Capture the cell that displays the provided text and extract its (x, y) central coordinate. 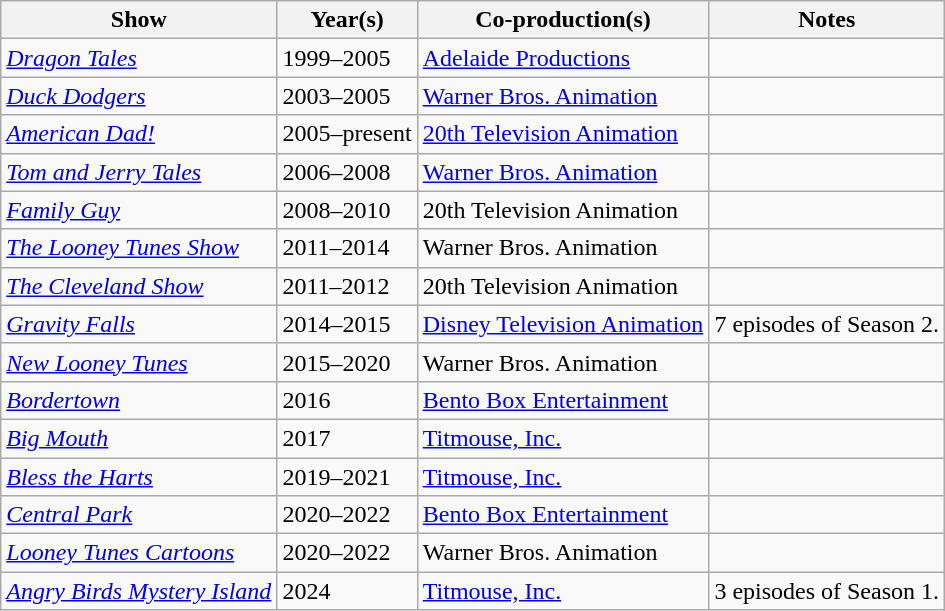
1999–2005 (347, 58)
Disney Television Animation (563, 324)
American Dad! (139, 134)
Big Mouth (139, 438)
Angry Birds Mystery Island (139, 591)
New Looney Tunes (139, 362)
2014–2015 (347, 324)
2005–present (347, 134)
Year(s) (347, 20)
Bordertown (139, 400)
2024 (347, 591)
Notes (827, 20)
Show (139, 20)
Duck Dodgers (139, 96)
Dragon Tales (139, 58)
3 episodes of Season 1. (827, 591)
2006–2008 (347, 172)
2003–2005 (347, 96)
2016 (347, 400)
Tom and Jerry Tales (139, 172)
7 episodes of Season 2. (827, 324)
2015–2020 (347, 362)
The Looney Tunes Show (139, 248)
The Cleveland Show (139, 286)
2017 (347, 438)
Central Park (139, 515)
2011–2014 (347, 248)
Co-production(s) (563, 20)
Gravity Falls (139, 324)
2019–2021 (347, 477)
2008–2010 (347, 210)
Looney Tunes Cartoons (139, 553)
Family Guy (139, 210)
Bless the Harts (139, 477)
Adelaide Productions (563, 58)
2011–2012 (347, 286)
